Locate the cell with the specified text and output its (X, Y) center coordinate. 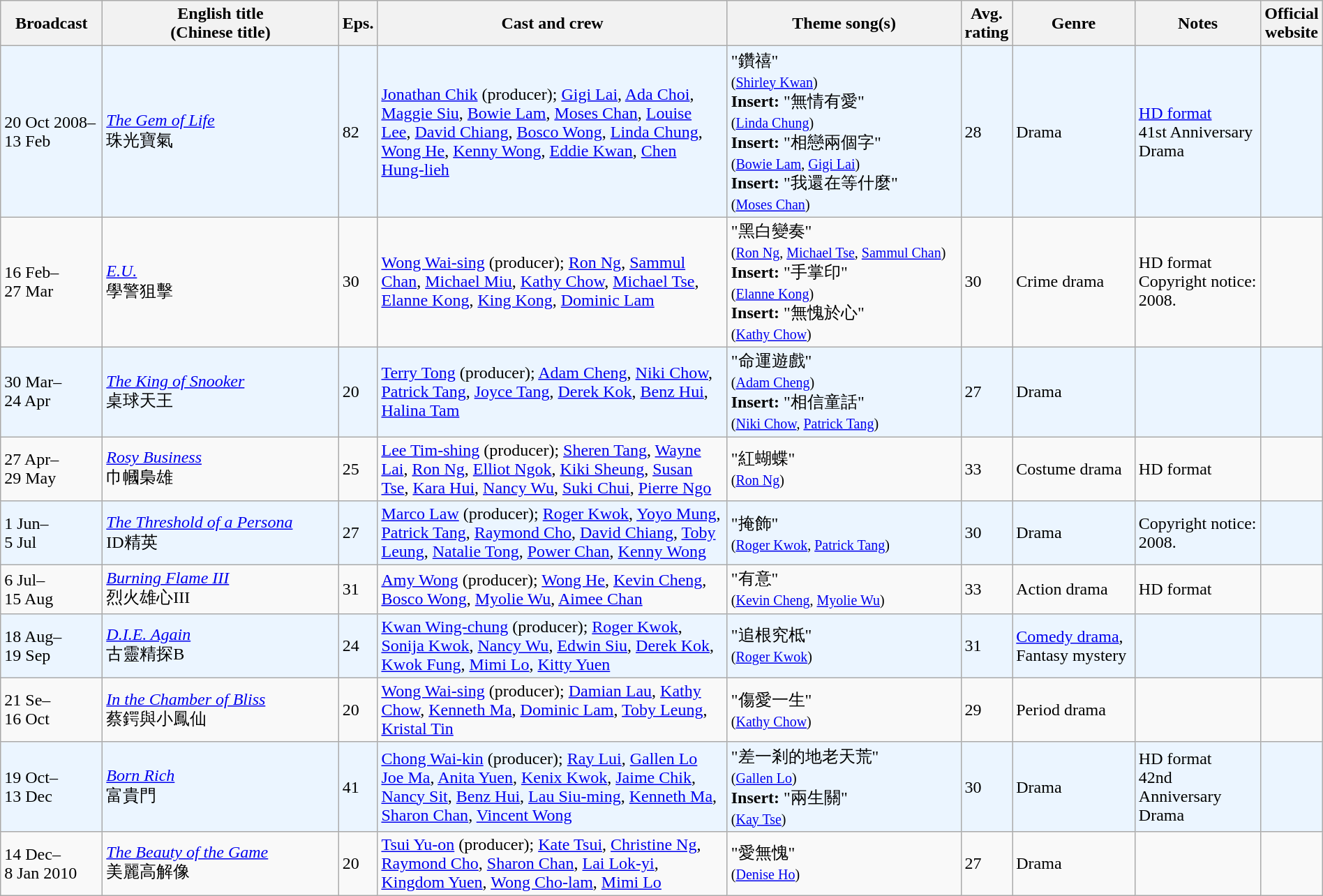
Cast and crew (553, 24)
41 (358, 786)
Wong Wai-sing (producer); Ron Ng, Sammul Chan, Michael Miu, Kathy Chow, Michael Tse, Elanne Kong, King Kong, Dominic Lam (553, 282)
"愛無愧" (Denise Ho) (844, 863)
Marco Law (producer); Roger Kwok, Yoyo Mung, Patrick Tang, Raymond Cho, David Chiang, Toby Leung, Natalie Tong, Power Chan, Kenny Wong (553, 533)
"有意" (Kevin Cheng, Myolie Wu) (844, 590)
"追根究柢" (Roger Kwok) (844, 645)
20 Oct 2008–13 Feb (52, 131)
82 (358, 131)
Born Rich 富貴門 (221, 786)
"傷愛一生" (Kathy Chow) (844, 710)
HD format41st Anniversary Drama (1197, 131)
"命運遊戲" (Adam Cheng) Insert: "相信童話" (Niki Chow, Patrick Tang) (844, 391)
The Gem of Life 珠光寶氣 (221, 131)
D.I.E. Again 古靈精探B (221, 645)
1 Jun–5 Jul (52, 533)
29 (987, 710)
"掩飾" (Roger Kwok, Patrick Tang) (844, 533)
English title (Chinese title) (221, 24)
Rosy Business 巾幗梟雄 (221, 469)
"黑白變奏" (Ron Ng, Michael Tse, Sammul Chan) Insert: "手掌印" (Elanne Kong) Insert: "無愧於心" (Kathy Chow) (844, 282)
30 Mar–24 Apr (52, 391)
"鑽禧" (Shirley Kwan) Insert: "無情有愛" (Linda Chung) Insert: "相戀兩個字" (Bowie Lam, Gigi Lai) Insert: "我還在等什麼" (Moses Chan) (844, 131)
18 Aug–19 Sep (52, 645)
28 (987, 131)
Official website (1292, 24)
6 Jul–15 Aug (52, 590)
Wong Wai-sing (producer); Damian Lau, Kathy Chow, Kenneth Ma, Dominic Lam, Toby Leung, Kristal Tin (553, 710)
Copyright notice: 2008. (1197, 533)
19 Oct–13 Dec (52, 786)
In the Chamber of Bliss 蔡鍔與小鳳仙 (221, 710)
27 Apr–29 May (52, 469)
Avg. rating (987, 24)
Notes (1197, 24)
Lee Tim-shing (producer); Sheren Tang, Wayne Lai, Ron Ng, Elliot Ngok, Kiki Sheung, Susan Tse, Kara Hui, Nancy Wu, Suki Chui, Pierre Ngo (553, 469)
Broadcast (52, 24)
25 (358, 469)
Burning Flame III 烈火雄心III (221, 590)
"紅蝴蝶" (Ron Ng) (844, 469)
The King of Snooker 桌球天王 (221, 391)
HD format42nd Anniversary Drama (1197, 786)
Action drama (1074, 590)
Kwan Wing-chung (producer); Roger Kwok, Sonija Kwok, Nancy Wu, Edwin Siu, Derek Kok, Kwok Fung, Mimi Lo, Kitty Yuen (553, 645)
HD formatCopyright notice: 2008. (1197, 282)
Theme song(s) (844, 24)
Comedy drama, Fantasy mystery (1074, 645)
21 Se–16 Oct (52, 710)
Tsui Yu-on (producer); Kate Tsui, Christine Ng, Raymond Cho, Sharon Chan, Lai Lok-yi, Kingdom Yuen, Wong Cho-lam, Mimi Lo (553, 863)
Terry Tong (producer); Adam Cheng, Niki Chow, Patrick Tang, Joyce Tang, Derek Kok, Benz Hui, Halina Tam (553, 391)
Period drama (1074, 710)
The Beauty of the Game 美麗高解像 (221, 863)
Costume drama (1074, 469)
24 (358, 645)
Amy Wong (producer); Wong He, Kevin Cheng, Bosco Wong, Myolie Wu, Aimee Chan (553, 590)
Genre (1074, 24)
Crime drama (1074, 282)
16 Feb–27 Mar (52, 282)
Eps. (358, 24)
"差一剎的地老天荒" (Gallen Lo) Insert: "兩生關" (Kay Tse) (844, 786)
The Threshold of a Persona ID精英 (221, 533)
14 Dec–8 Jan 2010 (52, 863)
E.U. 學警狙擊 (221, 282)
